Pinpoint the cell where the given text exists, returning its (x, y) midpoint coordinate. 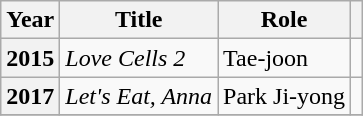
Tae-joon (284, 58)
2017 (30, 96)
2015 (30, 58)
Love Cells 2 (139, 58)
Year (30, 20)
Title (139, 20)
Park Ji-yong (284, 96)
Let's Eat, Anna (139, 96)
Role (284, 20)
